Search for the cell housing the specified text and yield its [x, y] center coordinate. 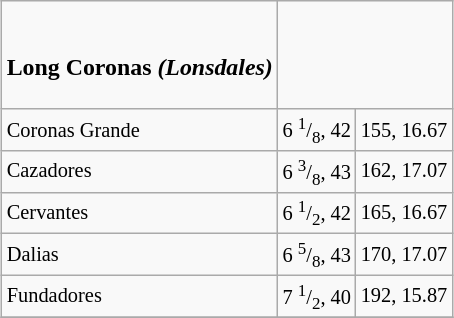
6 1/2, 42 [317, 213]
170, 17.07 [404, 254]
Cazadores [140, 171]
Dalias [140, 254]
Cervantes [140, 213]
6 5/8, 43 [317, 254]
192, 15.87 [404, 296]
6 3/8, 43 [317, 171]
165, 16.67 [404, 213]
155, 16.67 [404, 130]
162, 17.07 [404, 171]
Long Coronas (Lonsdales) [140, 54]
Coronas Grande [140, 130]
6 1/8, 42 [317, 130]
7 1/2, 40 [317, 296]
Fundadores [140, 296]
